Provide the (X, Y) coordinate of the cell's center where the given text is located.  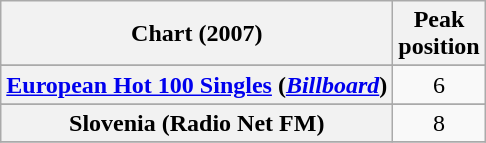
6 (439, 85)
Chart (2007) (197, 34)
Peakposition (439, 34)
European Hot 100 Singles (Billboard) (197, 85)
Slovenia (Radio Net FM) (197, 123)
8 (439, 123)
